Find where the given text appears and provide that cell's center as (X, Y) coordinate. 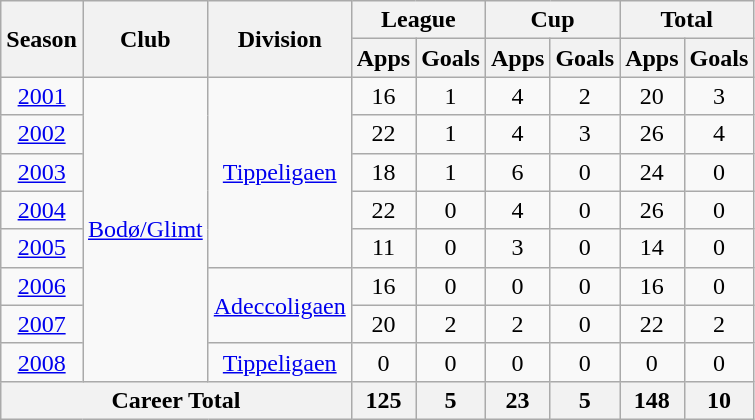
Adeccoligaen (280, 305)
2008 (42, 362)
2004 (42, 210)
10 (719, 400)
18 (383, 172)
2002 (42, 134)
2003 (42, 172)
125 (383, 400)
League (418, 20)
2007 (42, 324)
6 (517, 172)
23 (517, 400)
2001 (42, 96)
24 (652, 172)
11 (383, 248)
2005 (42, 248)
Cup (552, 20)
Club (145, 39)
Division (280, 39)
2006 (42, 286)
148 (652, 400)
Bodø/Glimt (145, 229)
Season (42, 39)
Career Total (176, 400)
Total (687, 20)
14 (652, 248)
